Pinpoint the cell where the given text exists, returning its (X, Y) midpoint coordinate. 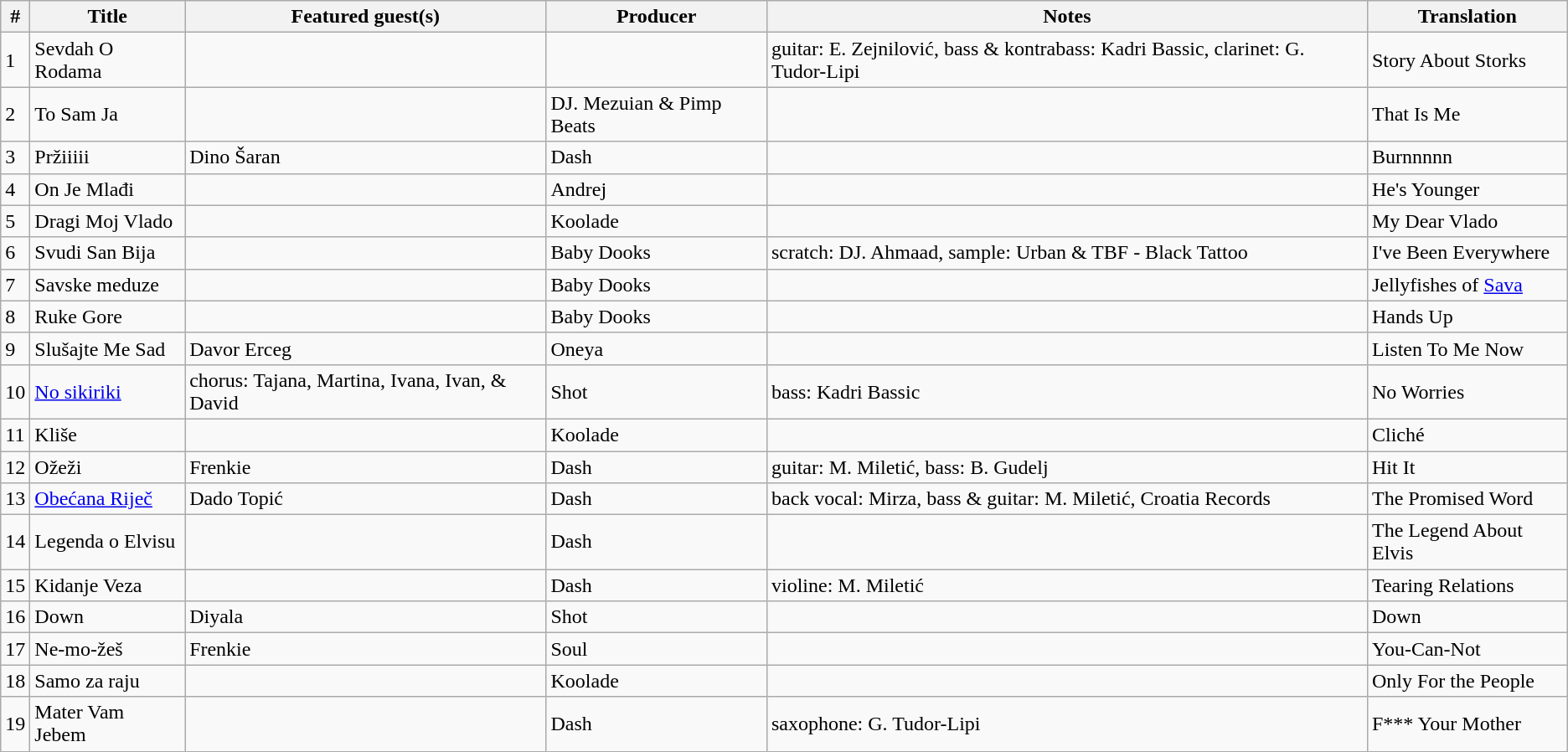
19 (15, 724)
On Je Mlađi (107, 189)
Savske meduze (107, 285)
No sikiriki (107, 392)
14 (15, 543)
1 (15, 60)
Kidanje Veza (107, 585)
Soul (657, 649)
3 (15, 157)
saxophone: G. Tudor-Lipi (1067, 724)
Ožeži (107, 466)
Hands Up (1467, 317)
11 (15, 435)
No Worries (1467, 392)
guitar: M. Miletić, bass: B. Gudelj (1067, 466)
Samo za raju (107, 681)
# (15, 17)
Featured guest(s) (365, 17)
Diyala (365, 617)
Tearing Relations (1467, 585)
scratch: DJ. Ahmaad, sample: Urban & TBF - Black Tattoo (1067, 253)
Title (107, 17)
Producer (657, 17)
Ruke Gore (107, 317)
Only For the People (1467, 681)
18 (15, 681)
9 (15, 348)
10 (15, 392)
Dino Šaran (365, 157)
bass: Kadri Bassic (1067, 392)
Andrej (657, 189)
The Legend About Elvis (1467, 543)
violine: M. Miletić (1067, 585)
Slušajte Me Sad (107, 348)
Listen To Me Now (1467, 348)
My Dear Vlado (1467, 221)
13 (15, 499)
Legenda o Elvisu (107, 543)
The Promised Word (1467, 499)
16 (15, 617)
5 (15, 221)
Ne-mo-žeš (107, 649)
Translation (1467, 17)
guitar: E. Zejnilović, bass & kontrabass: Kadri Bassic, clarinet: G. Tudor-Lipi (1067, 60)
Burnnnnn (1467, 157)
F*** Your Mother (1467, 724)
Dragi Moj Vlado (107, 221)
Kliše (107, 435)
Story About Storks (1467, 60)
Mater Vam Jebem (107, 724)
6 (15, 253)
Pržiiiii (107, 157)
17 (15, 649)
Dado Topić (365, 499)
Davor Erceg (365, 348)
8 (15, 317)
4 (15, 189)
DJ. Mezuian & Pimp Beats (657, 114)
2 (15, 114)
12 (15, 466)
Hit It (1467, 466)
Jellyfishes of Sava (1467, 285)
Obećana Riječ (107, 499)
He's Younger (1467, 189)
Notes (1067, 17)
back vocal: Mirza, bass & guitar: M. Miletić, Croatia Records (1067, 499)
Svudi San Bija (107, 253)
Oneya (657, 348)
chorus: Tajana, Martina, Ivana, Ivan, & David (365, 392)
15 (15, 585)
That Is Me (1467, 114)
Cliché (1467, 435)
7 (15, 285)
I've Been Everywhere (1467, 253)
To Sam Ja (107, 114)
You-Can-Not (1467, 649)
Sevdah O Rodama (107, 60)
